For the text-containing cell, return its midpoint in (X, Y) coordinate format. 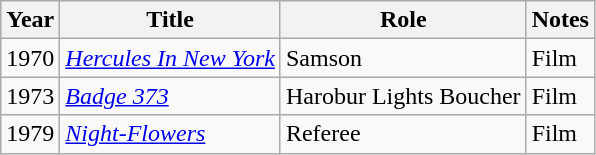
Samson (403, 58)
1973 (30, 96)
Referee (403, 134)
Notes (560, 20)
Harobur Lights Boucher (403, 96)
Night-Flowers (170, 134)
1979 (30, 134)
Title (170, 20)
1970 (30, 58)
Year (30, 20)
Role (403, 20)
Badge 373 (170, 96)
Hercules In New York (170, 58)
